Output the [x, y] coordinate of the center of the cell containing the given text.  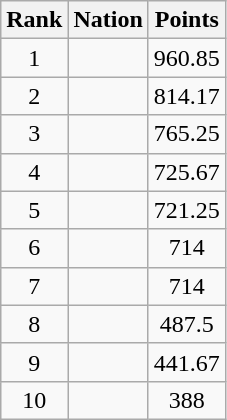
Nation [108, 20]
3 [34, 134]
388 [186, 400]
10 [34, 400]
4 [34, 172]
960.85 [186, 58]
725.67 [186, 172]
1 [34, 58]
721.25 [186, 210]
8 [34, 324]
814.17 [186, 96]
Points [186, 20]
441.67 [186, 362]
Rank [34, 20]
9 [34, 362]
6 [34, 248]
7 [34, 286]
487.5 [186, 324]
765.25 [186, 134]
5 [34, 210]
2 [34, 96]
